Search for the cell housing the specified text and yield its (X, Y) center coordinate. 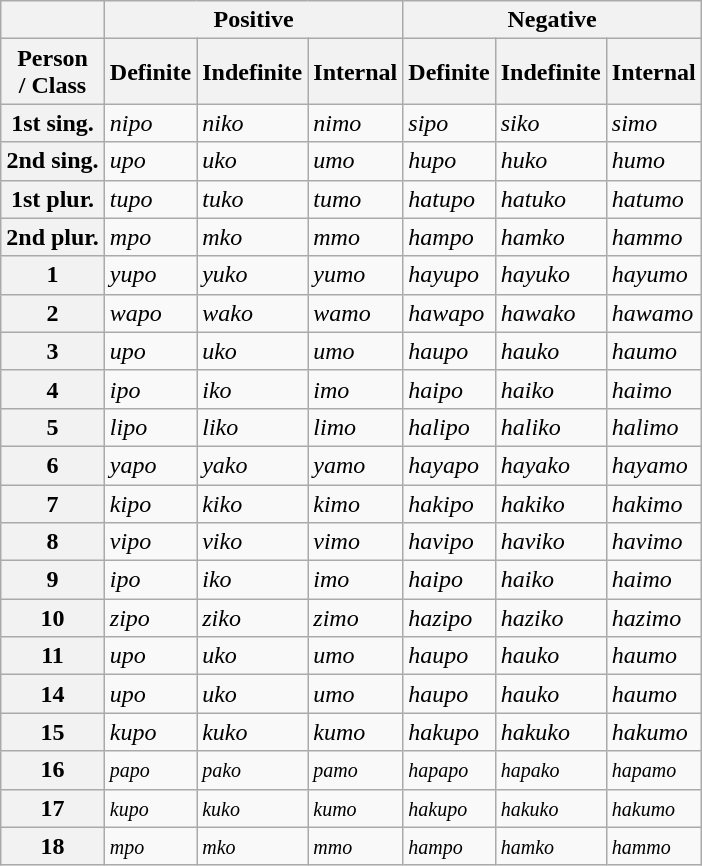
1st sing. (53, 123)
5 (53, 427)
hapamo (654, 770)
zipo (150, 618)
pamo (356, 770)
14 (53, 694)
nipo (150, 123)
pako (252, 770)
havimo (654, 542)
hazimo (654, 618)
hatuko (550, 199)
haziko (550, 618)
hakiko (550, 503)
haliko (550, 427)
10 (53, 618)
kimo (356, 503)
havipo (449, 542)
simo (654, 123)
tupo (150, 199)
yumo (356, 275)
niko (252, 123)
hupo (449, 161)
8 (53, 542)
hayapo (449, 465)
hayuko (550, 275)
kiko (252, 503)
hayako (550, 465)
2nd plur. (53, 237)
3 (53, 351)
yuko (252, 275)
hawapo (449, 313)
zimo (356, 618)
Person/ Class (53, 72)
1 (53, 275)
hayamo (654, 465)
Positive (253, 20)
7 (53, 503)
nimo (356, 123)
hayumo (654, 275)
hatupo (449, 199)
4 (53, 389)
papo (150, 770)
11 (53, 656)
halimo (654, 427)
tumo (356, 199)
kipo (150, 503)
haviko (550, 542)
vimo (356, 542)
wapo (150, 313)
hatumo (654, 199)
hawamo (654, 313)
ziko (252, 618)
vipo (150, 542)
viko (252, 542)
hazipo (449, 618)
humo (654, 161)
huko (550, 161)
halipo (449, 427)
1st plur. (53, 199)
16 (53, 770)
siko (550, 123)
limo (356, 427)
hapapo (449, 770)
yapo (150, 465)
lipo (150, 427)
yupo (150, 275)
9 (53, 580)
6 (53, 465)
hawako (550, 313)
2 (53, 313)
18 (53, 846)
liko (252, 427)
wamo (356, 313)
hayupo (449, 275)
yamo (356, 465)
tuko (252, 199)
17 (53, 808)
yako (252, 465)
2nd sing. (53, 161)
Negative (552, 20)
hapako (550, 770)
15 (53, 732)
wako (252, 313)
hakipo (449, 503)
sipo (449, 123)
hakimo (654, 503)
